Extract the (x, y) coordinate from the center of the cell holding the provided text.  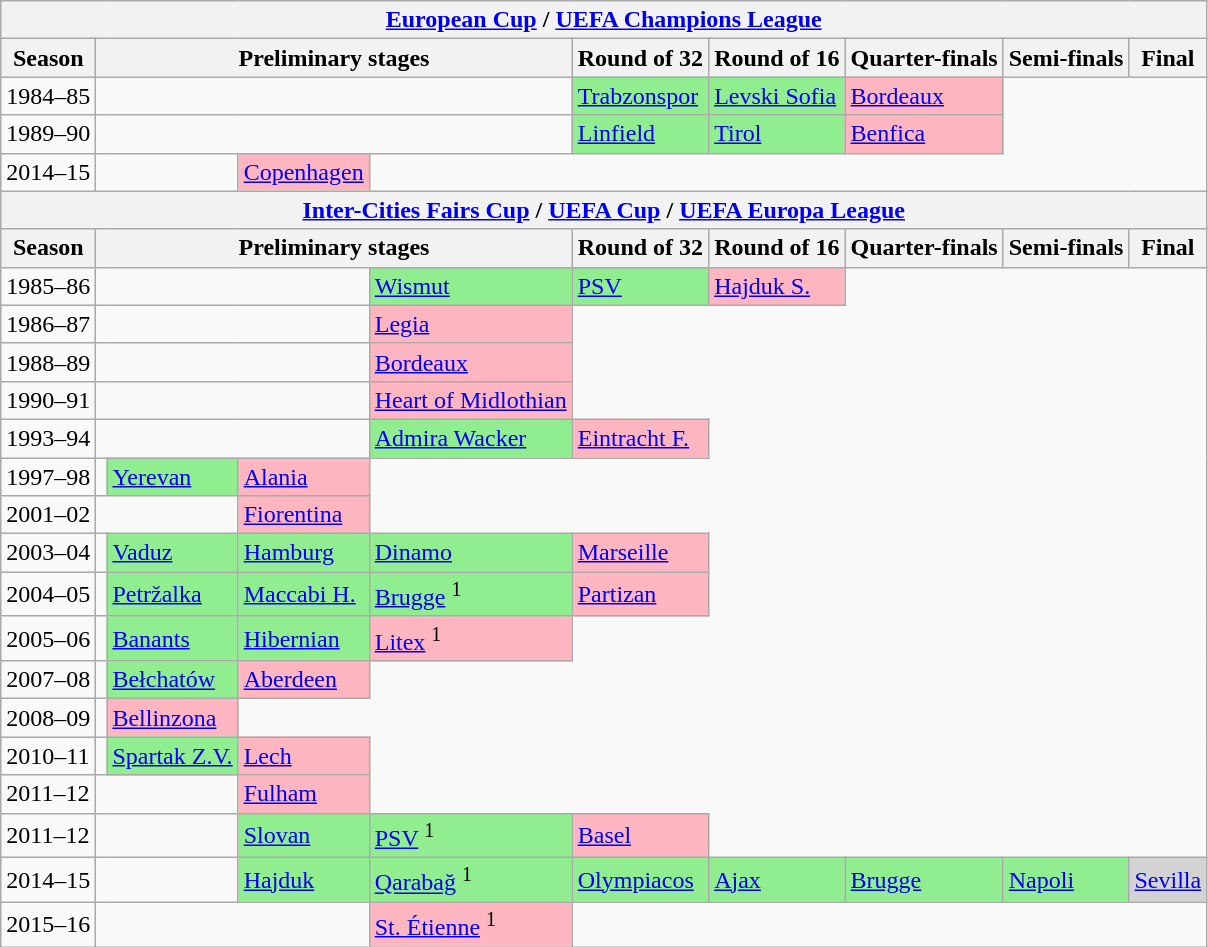
1986–87 (48, 324)
Brugge (924, 880)
Hamburg (304, 553)
Spartak Z.V. (172, 756)
Aberdeen (304, 680)
Olympiacos (640, 880)
Alania (304, 477)
Napoli (1066, 880)
Fiorentina (304, 515)
Vaduz (172, 553)
Benfica (924, 134)
1997–98 (48, 477)
Admira Wacker (470, 438)
Heart of Midlothian (470, 400)
Eintracht F. (640, 438)
Partizan (640, 594)
1985–86 (48, 286)
Petržalka (172, 594)
1984–85 (48, 96)
1990–91 (48, 400)
Banants (172, 638)
Levski Sofia (777, 96)
Tirol (777, 134)
Ajax (777, 880)
2007–08 (48, 680)
Qarabağ 1 (470, 880)
Legia (470, 324)
2015–16 (48, 924)
Bellinzona (172, 718)
2008–09 (48, 718)
1993–94 (48, 438)
PSV (640, 286)
Maccabi H. (304, 594)
Hajduk (304, 880)
European Cup / UEFA Champions League (604, 20)
Wismut (470, 286)
PSV 1 (470, 836)
Copenhagen (304, 172)
Slovan (304, 836)
Marseille (640, 553)
Lech (304, 756)
Brugge 1 (470, 594)
Litex 1 (470, 638)
1989–90 (48, 134)
Trabzonspor (640, 96)
2004–05 (48, 594)
Yerevan (172, 477)
Fulham (304, 794)
1988–89 (48, 362)
Dinamo (470, 553)
Hibernian (304, 638)
Hajduk S. (777, 286)
2005–06 (48, 638)
2003–04 (48, 553)
Inter-Cities Fairs Cup / UEFA Cup / UEFA Europa League (604, 210)
2010–11 (48, 756)
2001–02 (48, 515)
Bełchatów (172, 680)
Basel (640, 836)
Sevilla (1168, 880)
St. Étienne 1 (470, 924)
Linfield (640, 134)
